Identify which cell holds the provided text, then report its [x, y] central coordinate. 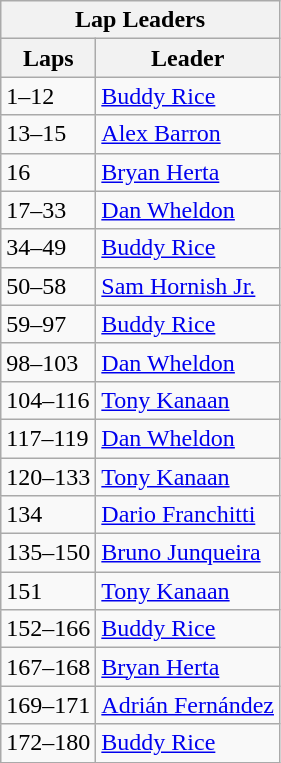
Bruno Junqueira [188, 553]
169–171 [48, 705]
98–103 [48, 362]
167–168 [48, 667]
50–58 [48, 286]
17–33 [48, 210]
151 [48, 591]
Sam Hornish Jr. [188, 286]
135–150 [48, 553]
104–116 [48, 400]
120–133 [48, 477]
1–12 [48, 96]
Leader [188, 58]
34–49 [48, 248]
Alex Barron [188, 134]
Lap Leaders [140, 20]
59–97 [48, 324]
134 [48, 515]
Dario Franchitti [188, 515]
152–166 [48, 629]
172–180 [48, 743]
Adrián Fernández [188, 705]
13–15 [48, 134]
117–119 [48, 438]
16 [48, 172]
Laps [48, 58]
